Locate the cell with the specified text and output its [X, Y] center coordinate. 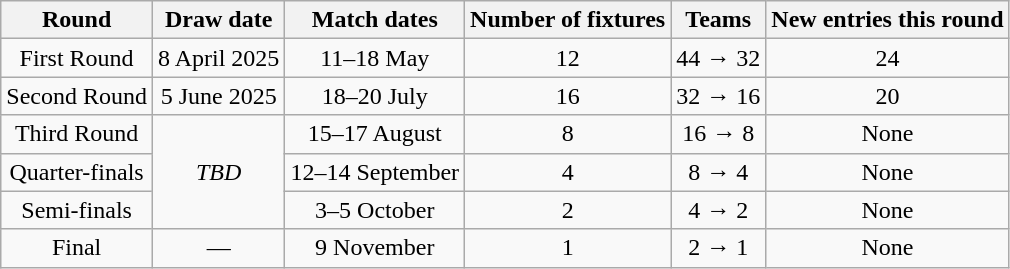
2 [568, 210]
12–14 September [375, 172]
New entries this round [888, 20]
16 [568, 96]
8 → 4 [718, 172]
11–18 May [375, 58]
Number of fixtures [568, 20]
32 → 16 [718, 96]
— [218, 248]
Round [77, 20]
Second Round [77, 96]
Semi-finals [77, 210]
8 April 2025 [218, 58]
Third Round [77, 134]
TBD [218, 172]
9 November [375, 248]
16 → 8 [718, 134]
Draw date [218, 20]
20 [888, 96]
18–20 July [375, 96]
12 [568, 58]
2 → 1 [718, 248]
15–17 August [375, 134]
Teams [718, 20]
5 June 2025 [218, 96]
24 [888, 58]
4 [568, 172]
First Round [77, 58]
Final [77, 248]
1 [568, 248]
Quarter-finals [77, 172]
4 → 2 [718, 210]
8 [568, 134]
44 → 32 [718, 58]
3–5 October [375, 210]
Match dates [375, 20]
